Identify which cell holds the provided text, then report its [X, Y] central coordinate. 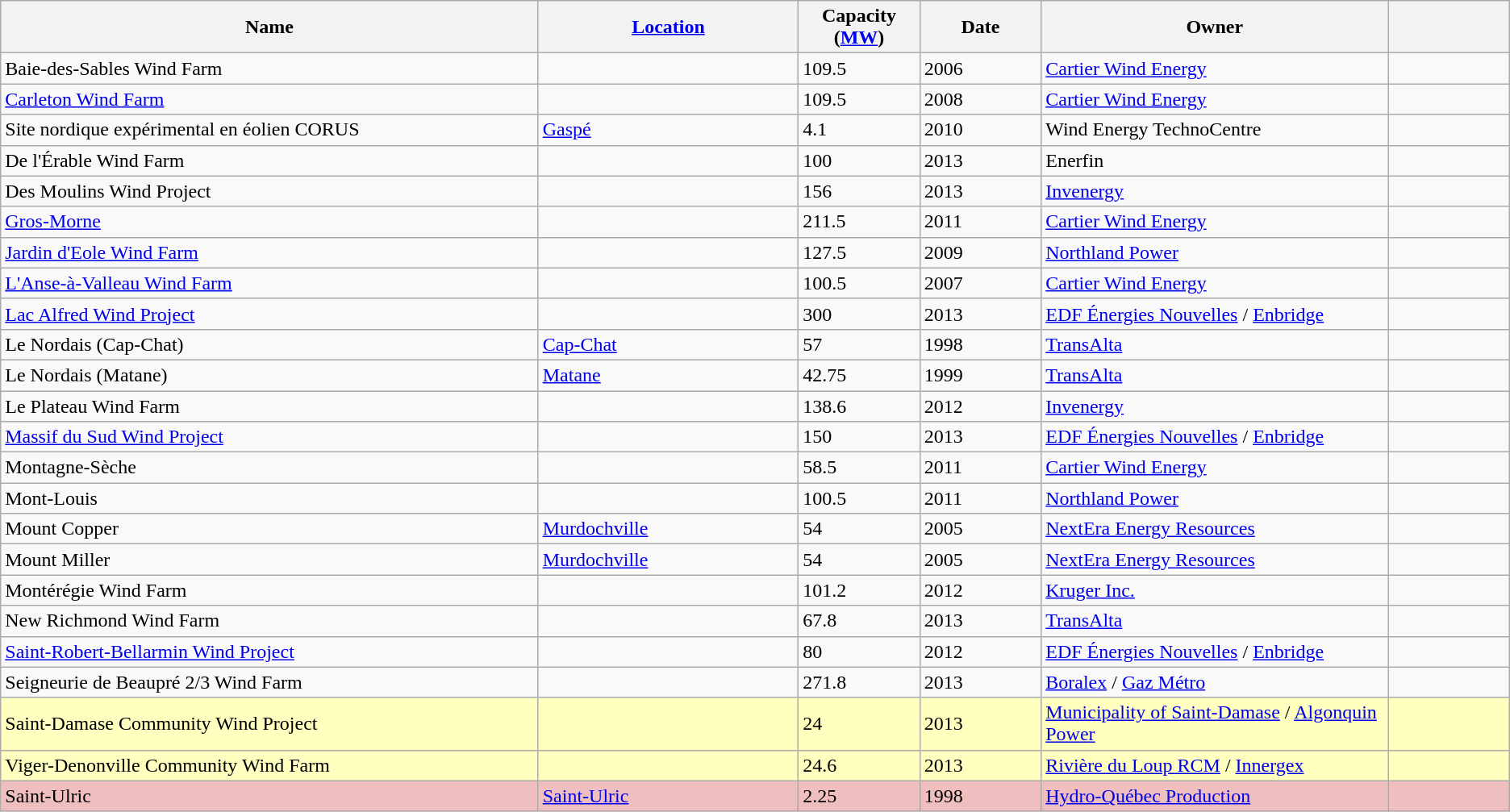
Massif du Sud Wind Project [269, 437]
67.8 [859, 621]
Kruger Inc. [1215, 590]
101.2 [859, 590]
300 [859, 314]
Viger-Denonville Community Wind Farm [269, 765]
Cap-Chat [668, 344]
2007 [980, 283]
Le Plateau Wind Farm [269, 406]
Gaspé [668, 130]
Le Nordais (Cap-Chat) [269, 344]
Montagne-Sèche [269, 468]
Wind Energy TechnoCentre [1215, 130]
L'Anse-à-Valleau Wind Farm [269, 283]
150 [859, 437]
211.5 [859, 222]
2006 [980, 69]
New Richmond Wind Farm [269, 621]
Carleton Wind Farm [269, 99]
80 [859, 652]
2009 [980, 252]
Gros-Morne [269, 222]
Name [269, 27]
Capacity (MW) [859, 27]
24.6 [859, 765]
271.8 [859, 682]
Jardin d'Eole Wind Farm [269, 252]
Mont-Louis [269, 498]
Lac Alfred Wind Project [269, 314]
Municipality of Saint-Damase / Algonquin Power [1215, 724]
Saint-Damase Community Wind Project [269, 724]
Mount Copper [269, 529]
Montérégie Wind Farm [269, 590]
57 [859, 344]
Rivière du Loup RCM / Innergex [1215, 765]
Owner [1215, 27]
Le Nordais (Matane) [269, 375]
2008 [980, 99]
Date [980, 27]
De l'Érable Wind Farm [269, 160]
2010 [980, 130]
138.6 [859, 406]
Hydro-Québec Production [1215, 796]
156 [859, 191]
127.5 [859, 252]
Saint-Robert-Bellarmin Wind Project [269, 652]
58.5 [859, 468]
Seigneurie de Beaupré 2/3 Wind Farm [269, 682]
1999 [980, 375]
24 [859, 724]
4.1 [859, 130]
100 [859, 160]
Matane [668, 375]
Des Moulins Wind Project [269, 191]
42.75 [859, 375]
Boralex / Gaz Métro [1215, 682]
2.25 [859, 796]
Enerfin [1215, 160]
Location [668, 27]
Baie-des-Sables Wind Farm [269, 69]
Mount Miller [269, 560]
Site nordique expérimental en éolien CORUS [269, 130]
